Identify which cell holds the provided text, then report its [x, y] central coordinate. 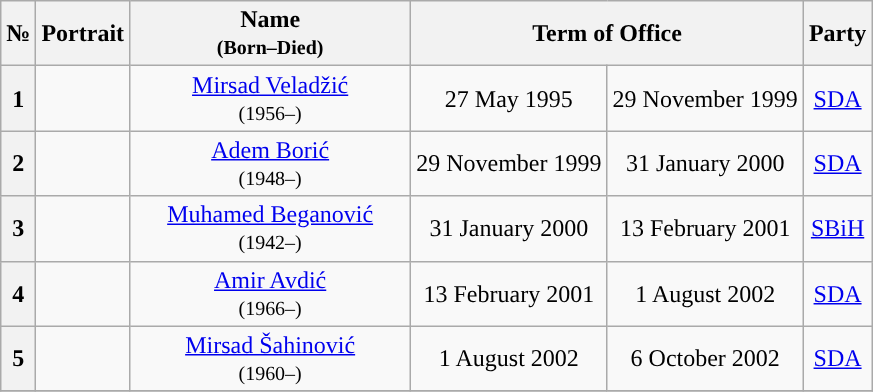
Muhamed Beganović(1942–) [270, 228]
Name(Born–Died) [270, 34]
27 May 1995 [509, 98]
3 [18, 228]
Mirsad Šahinović(1960–) [270, 358]
Party [837, 34]
2 [18, 164]
Portrait [83, 34]
4 [18, 294]
Amir Avdić(1966–) [270, 294]
Term of Office [608, 34]
1 [18, 98]
Mirsad Veladžić(1956–) [270, 98]
№ [18, 34]
6 October 2002 [705, 358]
SBiH [837, 228]
Adem Borić(1948–) [270, 164]
5 [18, 358]
